From the cell containing the given text, extract its center point as (x, y) coordinate. 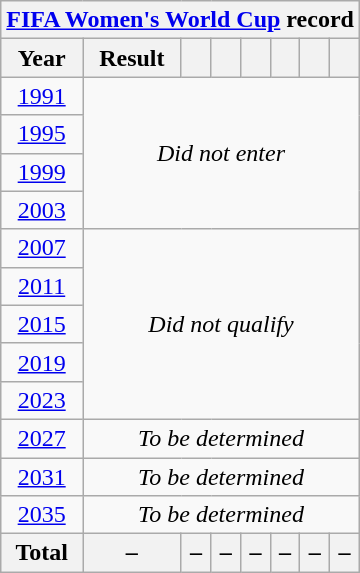
1991 (42, 96)
2023 (42, 400)
Did not enter (222, 153)
2007 (42, 248)
2031 (42, 477)
Did not qualify (222, 324)
2027 (42, 438)
2011 (42, 286)
Year (42, 58)
Result (132, 58)
FIFA Women's World Cup record (180, 20)
2015 (42, 324)
1995 (42, 134)
2003 (42, 210)
Total (42, 553)
2019 (42, 362)
2035 (42, 515)
1999 (42, 172)
